Search for the cell housing the specified text and yield its (X, Y) center coordinate. 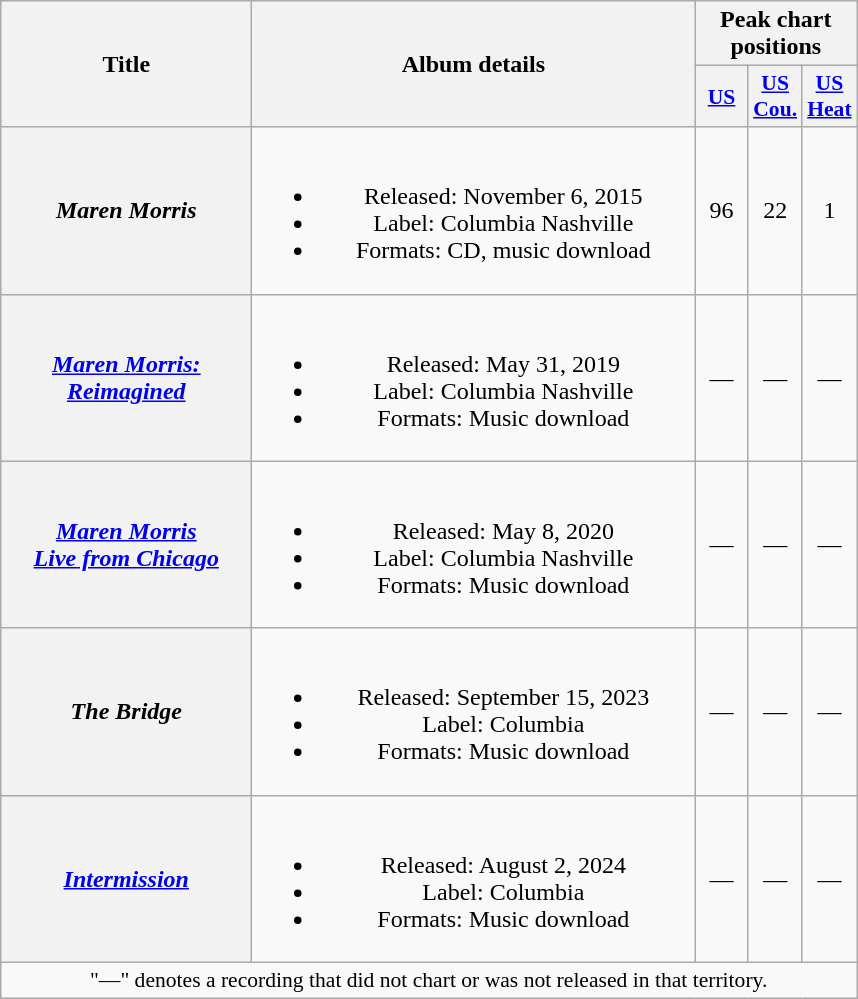
Released: May 31, 2019Label: Columbia NashvilleFormats: Music download (474, 378)
Released: November 6, 2015Label: Columbia NashvilleFormats: CD, music download (474, 210)
22 (775, 210)
1 (830, 210)
Peak chartpositions (776, 34)
Title (126, 64)
96 (722, 210)
USHeat (830, 96)
Intermission (126, 878)
Maren MorrisLive from Chicago (126, 544)
Maren Morris (126, 210)
The Bridge (126, 712)
Released: September 15, 2023Label: ColumbiaFormats: Music download (474, 712)
"—" denotes a recording that did not chart or was not released in that territory. (429, 980)
Maren Morris:Reimagined (126, 378)
Released: August 2, 2024Label: ColumbiaFormats: Music download (474, 878)
Released: May 8, 2020Label: Columbia NashvilleFormats: Music download (474, 544)
USCou. (775, 96)
Album details (474, 64)
US (722, 96)
